Find where the given text appears and provide that cell's center as (X, Y) coordinate. 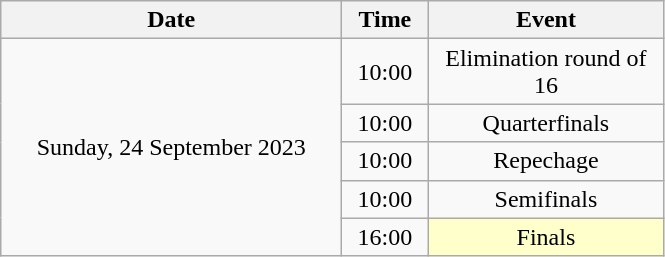
Time (385, 20)
16:00 (385, 237)
Date (172, 20)
Finals (546, 237)
Elimination round of 16 (546, 72)
Quarterfinals (546, 123)
Sunday, 24 September 2023 (172, 148)
Semifinals (546, 199)
Event (546, 20)
Repechage (546, 161)
